Extract the [x, y] coordinate from the center of the cell holding the provided text.  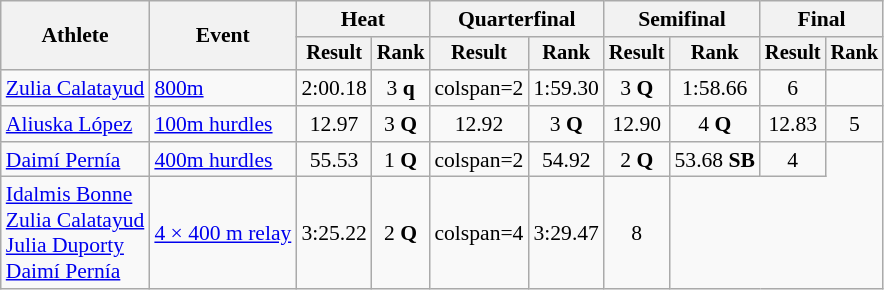
3:25.22 [334, 233]
4 [793, 160]
3:29.47 [566, 233]
Semifinal [682, 19]
Aliuska López [76, 124]
Heat [362, 19]
12.90 [637, 124]
8 [637, 233]
5 [855, 124]
colspan=4 [478, 233]
2:00.18 [334, 88]
12.97 [334, 124]
100m hurdles [222, 124]
12.92 [478, 124]
Athlete [76, 36]
6 [793, 88]
54.92 [566, 160]
4 Q [714, 124]
Daimí Pernía [76, 160]
Event [222, 36]
53.68 SB [714, 160]
Zulia Calatayud [76, 88]
4 × 400 m relay [222, 233]
Quarterfinal [516, 19]
1 Q [401, 160]
3 q [401, 88]
Final [822, 19]
800m [222, 88]
Idalmis Bonne Zulia Calatayud Julia Duporty Daimí Pernía [76, 233]
12.83 [793, 124]
55.53 [334, 160]
1:58.66 [714, 88]
400m hurdles [222, 160]
1:59.30 [566, 88]
